For the text-containing cell, return its midpoint in (X, Y) coordinate format. 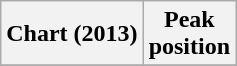
Peakposition (189, 34)
Chart (2013) (72, 34)
